Locate the cell with the specified text and output its (X, Y) center coordinate. 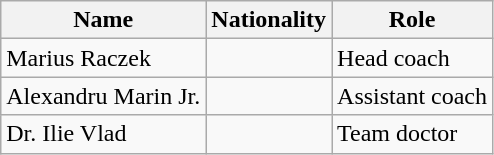
Role (412, 20)
Assistant coach (412, 96)
Name (104, 20)
Marius Raczek (104, 58)
Team doctor (412, 134)
Alexandru Marin Jr. (104, 96)
Head coach (412, 58)
Dr. Ilie Vlad (104, 134)
Nationality (269, 20)
